Pinpoint the cell where the given text exists, returning its [x, y] midpoint coordinate. 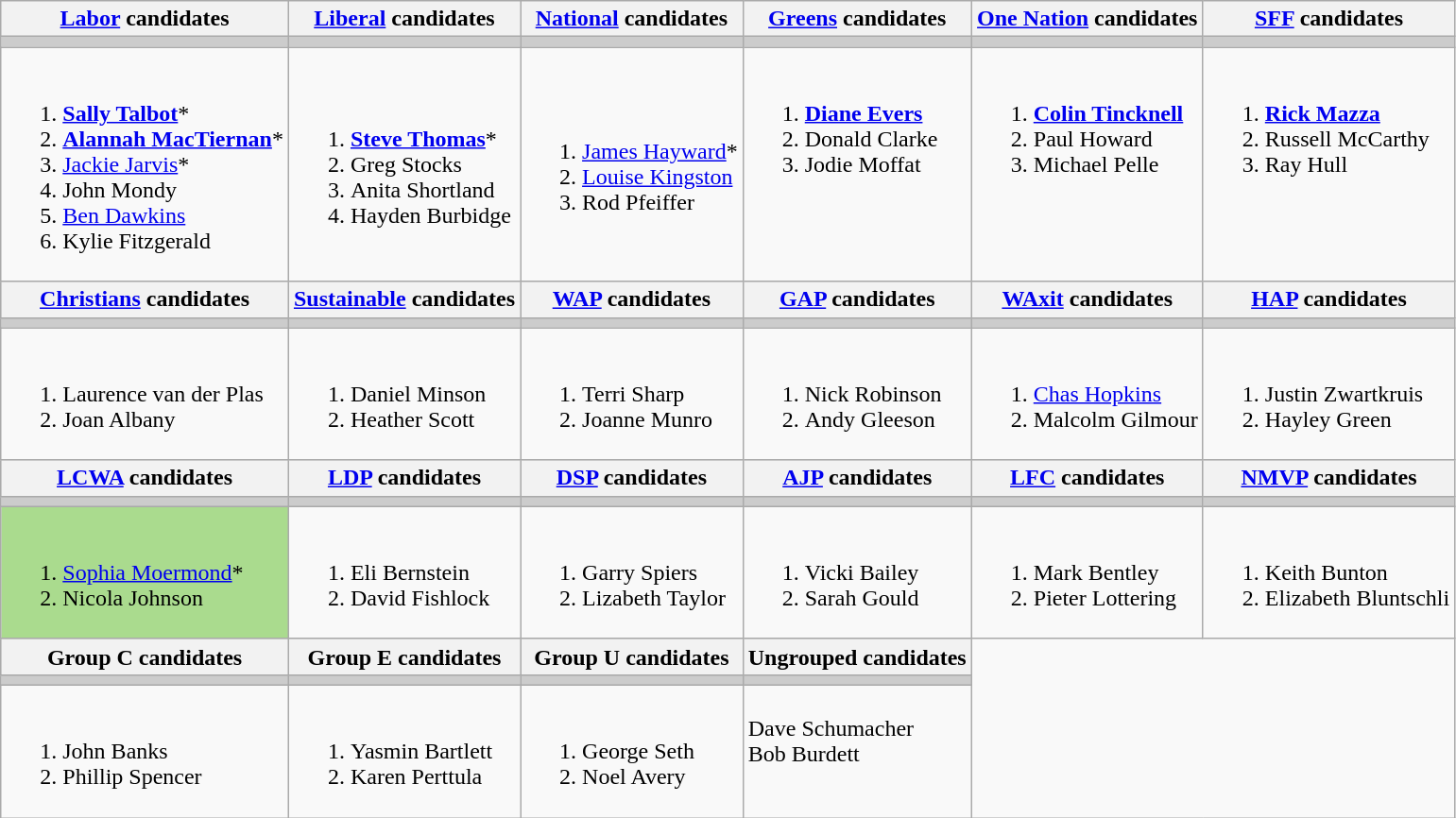
Daniel MinsonHeather Scott [404, 394]
Vicki BaileySarah Gould [857, 572]
LCWA candidates [146, 478]
James Hayward*Louise KingstonRod Pfeiffer [632, 164]
Eli BernsteinDavid Fishlock [404, 572]
One Nation candidates [1087, 19]
LFC candidates [1087, 478]
Liberal candidates [404, 19]
George SethNoel Avery [632, 751]
NMVP candidates [1328, 478]
GAP candidates [857, 299]
Justin ZwartkruisHayley Green [1328, 394]
Diane EversDonald ClarkeJodie Moffat [857, 164]
DSP candidates [632, 478]
Group C candidates [146, 656]
Colin TincknellPaul HowardMichael Pelle [1087, 164]
Labor candidates [146, 19]
AJP candidates [857, 478]
WAxit candidates [1087, 299]
Group U candidates [632, 656]
Laurence van der PlasJoan Albany [146, 394]
Sophia Moermond*Nicola Johnson [146, 572]
LDP candidates [404, 478]
HAP candidates [1328, 299]
Sally Talbot*Alannah MacTiernan*Jackie Jarvis*John MondyBen DawkinsKylie Fitzgerald [146, 164]
Nick RobinsonAndy Gleeson [857, 394]
Garry SpiersLizabeth Taylor [632, 572]
Terri SharpJoanne Munro [632, 394]
Christians candidates [146, 299]
SFF candidates [1328, 19]
Ungrouped candidates [857, 656]
Chas HopkinsMalcolm Gilmour [1087, 394]
National candidates [632, 19]
Sustainable candidates [404, 299]
Greens candidates [857, 19]
WAP candidates [632, 299]
Yasmin BartlettKaren Perttula [404, 751]
Mark BentleyPieter Lottering [1087, 572]
Keith BuntonElizabeth Bluntschli [1328, 572]
John BanksPhillip Spencer [146, 751]
Steve Thomas*Greg StocksAnita ShortlandHayden Burbidge [404, 164]
Rick MazzaRussell McCarthyRay Hull [1328, 164]
Dave Schumacher Bob Burdett [857, 751]
Group E candidates [404, 656]
